Identify which cell holds the provided text, then report its (x, y) central coordinate. 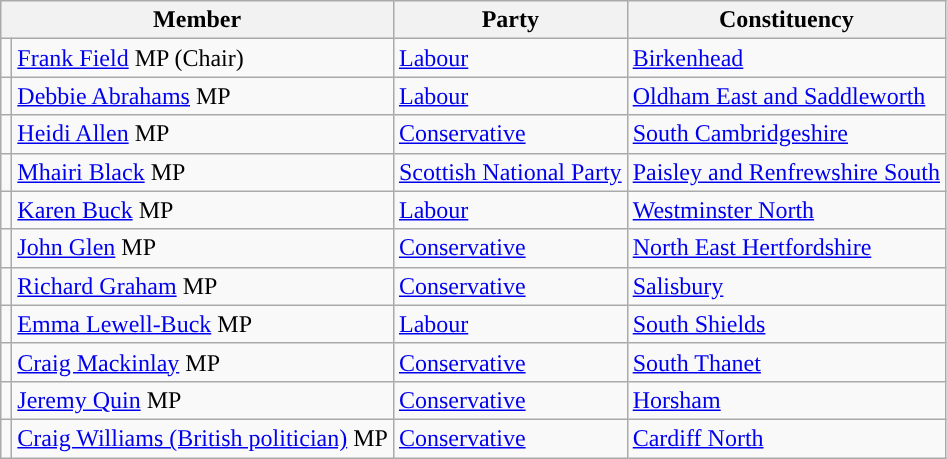
Craig Mackinlay MP (203, 362)
Jeremy Quin MP (203, 400)
Member (198, 20)
Emma Lewell-Buck MP (203, 324)
Richard Graham MP (203, 286)
Frank Field MP (Chair) (203, 58)
Salisbury (786, 286)
Karen Buck MP (203, 210)
Westminster North (786, 210)
Cardiff North (786, 438)
South Cambridgeshire (786, 134)
North East Hertfordshire (786, 248)
South Shields (786, 324)
Heidi Allen MP (203, 134)
Debbie Abrahams MP (203, 96)
Constituency (786, 20)
Paisley and Renfrewshire South (786, 172)
Party (510, 20)
Oldham East and Saddleworth (786, 96)
Scottish National Party (510, 172)
Mhairi Black MP (203, 172)
South Thanet (786, 362)
Horsham (786, 400)
John Glen MP (203, 248)
Craig Williams (British politician) MP (203, 438)
Birkenhead (786, 58)
